Output the [X, Y] coordinate of the center of the cell containing the given text.  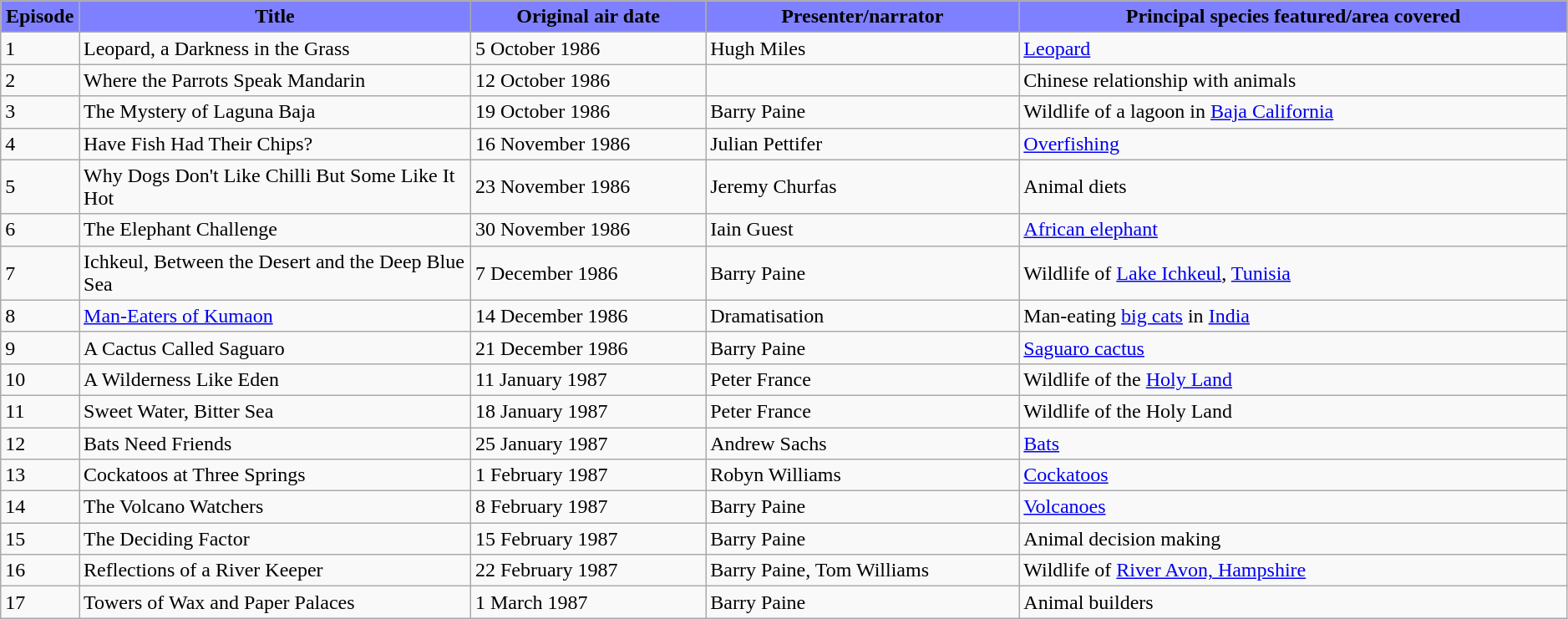
17 [40, 602]
Animal decision making [1293, 539]
Volcanoes [1293, 507]
Julian Pettifer [862, 144]
Saguaro cactus [1293, 348]
Title [276, 17]
Man-Eaters of Kumaon [276, 316]
1 February 1987 [588, 475]
15 [40, 539]
30 November 1986 [588, 230]
23 November 1986 [588, 187]
Why Dogs Don't Like Chilli But Some Like It Hot [276, 187]
6 [40, 230]
Bats [1293, 444]
18 January 1987 [588, 411]
1 March 1987 [588, 602]
11 January 1987 [588, 379]
Robyn Williams [862, 475]
Ichkeul, Between the Desert and the Deep Blue Sea [276, 272]
9 [40, 348]
Principal species featured/area covered [1293, 17]
Jeremy Churfas [862, 187]
Barry Paine, Tom Williams [862, 571]
22 February 1987 [588, 571]
Sweet Water, Bitter Sea [276, 411]
Leopard [1293, 48]
Dramatisation [862, 316]
5 [40, 187]
A Cactus Called Saguaro [276, 348]
Presenter/narrator [862, 17]
Cockatoos at Three Springs [276, 475]
African elephant [1293, 230]
The Volcano Watchers [276, 507]
Have Fish Had Their Chips? [276, 144]
Animal builders [1293, 602]
The Deciding Factor [276, 539]
Original air date [588, 17]
Wildlife of a lagoon in Baja California [1293, 112]
7 December 1986 [588, 272]
14 December 1986 [588, 316]
Cockatoos [1293, 475]
14 [40, 507]
Animal diets [1293, 187]
The Elephant Challenge [276, 230]
11 [40, 411]
2 [40, 80]
Where the Parrots Speak Mandarin [276, 80]
Towers of Wax and Paper Palaces [276, 602]
5 October 1986 [588, 48]
Overfishing [1293, 144]
Bats Need Friends [276, 444]
8 February 1987 [588, 507]
25 January 1987 [588, 444]
Andrew Sachs [862, 444]
12 October 1986 [588, 80]
Chinese relationship with animals [1293, 80]
16 [40, 571]
Iain Guest [862, 230]
8 [40, 316]
Reflections of a River Keeper [276, 571]
21 December 1986 [588, 348]
4 [40, 144]
Wildlife of River Avon, Hampshire [1293, 571]
1 [40, 48]
Leopard, a Darkness in the Grass [276, 48]
19 October 1986 [588, 112]
The Mystery of Laguna Baja [276, 112]
16 November 1986 [588, 144]
Hugh Miles [862, 48]
13 [40, 475]
Wildlife of Lake Ichkeul, Tunisia [1293, 272]
12 [40, 444]
3 [40, 112]
15 February 1987 [588, 539]
Man-eating big cats in India [1293, 316]
Episode [40, 17]
7 [40, 272]
10 [40, 379]
A Wilderness Like Eden [276, 379]
